Output the (x, y) coordinate of the center of the cell containing the given text.  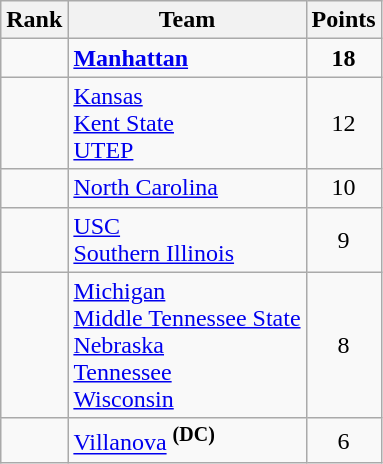
North Carolina (187, 188)
KansasKent StateUTEP (187, 123)
9 (344, 240)
18 (344, 58)
Manhattan (187, 58)
6 (344, 440)
Rank (34, 20)
USC Southern Illinois (187, 240)
10 (344, 188)
12 (344, 123)
MichiganMiddle Tennessee StateNebraskaTennesseeWisconsin (187, 345)
Team (187, 20)
Points (344, 20)
Villanova (DC) (187, 440)
8 (344, 345)
